Determine the [x, y] coordinate at the center of the cell enclosing the given text.  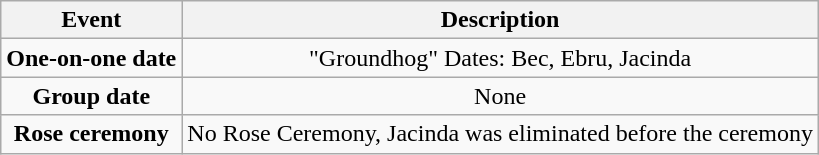
Description [500, 20]
"Groundhog" Dates: Bec, Ebru, Jacinda [500, 58]
Event [92, 20]
Rose ceremony [92, 134]
None [500, 96]
One-on-one date [92, 58]
Group date [92, 96]
No Rose Ceremony, Jacinda was eliminated before the ceremony [500, 134]
